Pinpoint the cell where the given text exists, returning its (x, y) midpoint coordinate. 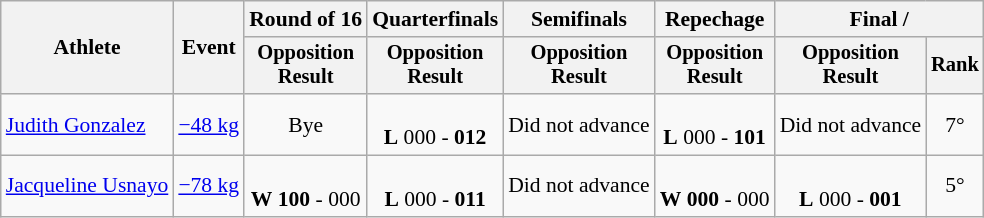
Athlete (88, 48)
Event (208, 48)
Rank (955, 66)
L 000 - 101 (715, 124)
−78 kg (208, 186)
−48 kg (208, 124)
Final / (880, 19)
W 100 - 000 (306, 186)
Round of 16 (306, 19)
Quarterfinals (435, 19)
Bye (306, 124)
7° (955, 124)
L 000 - 012 (435, 124)
Judith Gonzalez (88, 124)
L 000 - 011 (435, 186)
Repechage (715, 19)
Semifinals (579, 19)
5° (955, 186)
W 000 - 000 (715, 186)
Jacqueline Usnayo (88, 186)
L 000 - 001 (851, 186)
